Determine the [x, y] coordinate at the center of the cell enclosing the given text.  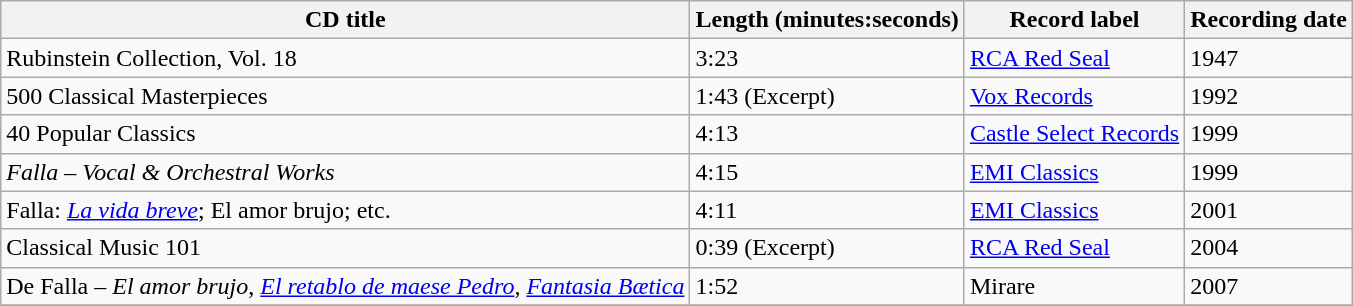
Classical Music 101 [346, 248]
2001 [1269, 210]
2004 [1269, 248]
500 Classical Masterpieces [346, 96]
Recording date [1269, 20]
Length (minutes:seconds) [827, 20]
Castle Select Records [1074, 134]
Record label [1074, 20]
4:13 [827, 134]
1992 [1269, 96]
Rubinstein Collection, Vol. 18 [346, 58]
Mirare [1074, 286]
3:23 [827, 58]
4:11 [827, 210]
Falla: La vida breve; El amor brujo; etc. [346, 210]
40 Popular Classics [346, 134]
4:15 [827, 172]
De Falla – El amor brujo, El retablo de maese Pedro, Fantasia Bætica [346, 286]
1:52 [827, 286]
0:39 (Excerpt) [827, 248]
CD title [346, 20]
Vox Records [1074, 96]
Falla – Vocal & Orchestral Works [346, 172]
2007 [1269, 286]
1947 [1269, 58]
1:43 (Excerpt) [827, 96]
